Extract the [X, Y] coordinate from the center of the cell holding the provided text.  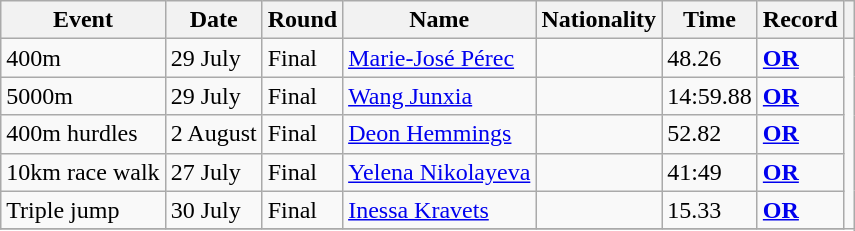
30 July [214, 210]
Time [710, 20]
2 August [214, 134]
14:59.88 [710, 96]
Marie-José Pérec [440, 58]
Deon Hemmings [440, 134]
Date [214, 20]
10km race walk [83, 172]
Event [83, 20]
Yelena Nikolayeva [440, 172]
48.26 [710, 58]
41:49 [710, 172]
400m hurdles [83, 134]
Nationality [599, 20]
400m [83, 58]
Inessa Kravets [440, 210]
Triple jump [83, 210]
27 July [214, 172]
Name [440, 20]
Wang Junxia [440, 96]
Round [302, 20]
Record [800, 20]
5000m [83, 96]
15.33 [710, 210]
52.82 [710, 134]
